Determine the (x, y) coordinate at the center of the cell enclosing the given text.  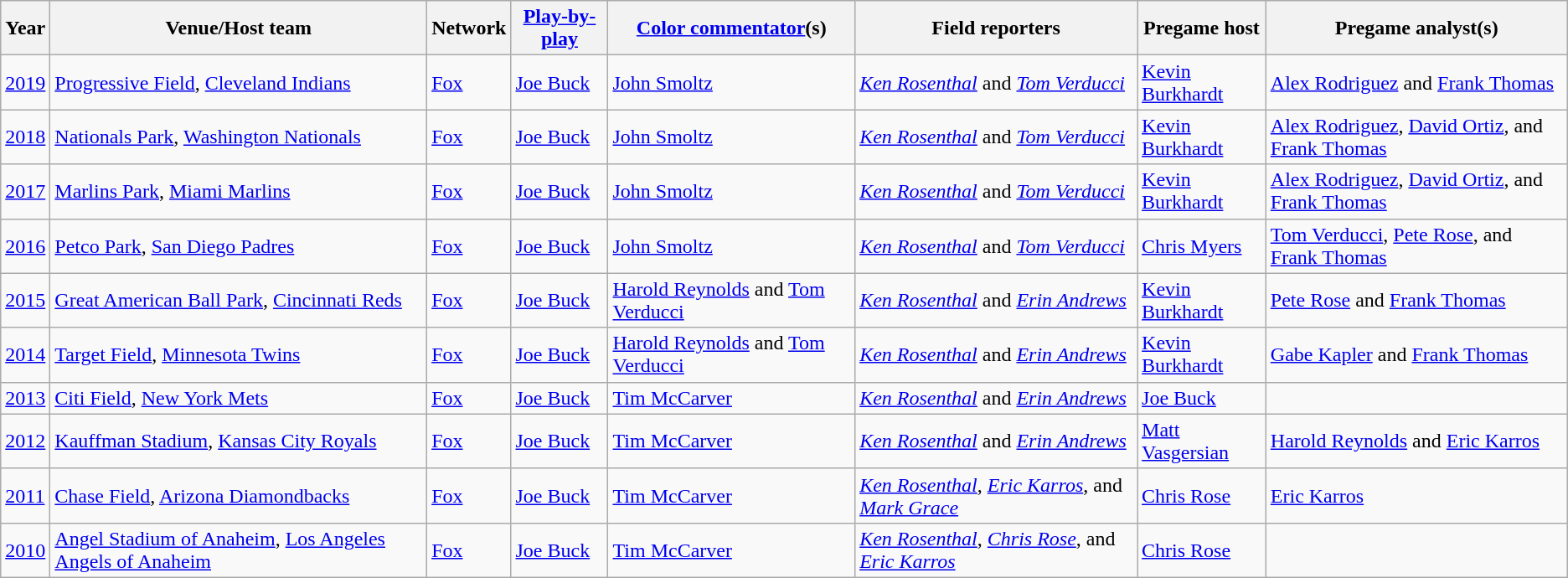
Chris Myers (1202, 246)
2010 (25, 550)
Alex Rodriguez and Frank Thomas (1416, 82)
Harold Reynolds and Eric Karros (1416, 441)
Tom Verducci, Pete Rose, and Frank Thomas (1416, 246)
Play-by-play (560, 28)
Field reporters (997, 28)
Great American Ball Park, Cincinnati Reds (239, 300)
2019 (25, 82)
Network (469, 28)
Color commentator(s) (732, 28)
Kauffman Stadium, Kansas City Royals (239, 441)
Angel Stadium of Anaheim, Los Angeles Angels of Anaheim (239, 550)
Gabe Kapler and Frank Thomas (1416, 355)
Ken Rosenthal, Eric Karros, and Mark Grace (997, 496)
Progressive Field, Cleveland Indians (239, 82)
Ken Rosenthal, Chris Rose, and Eric Karros (997, 550)
Citi Field, New York Mets (239, 398)
Chase Field, Arizona Diamondbacks (239, 496)
2011 (25, 496)
Venue/Host team (239, 28)
Eric Karros (1416, 496)
Target Field, Minnesota Twins (239, 355)
2018 (25, 137)
2014 (25, 355)
2017 (25, 191)
Marlins Park, Miami Marlins (239, 191)
Matt Vasgersian (1202, 441)
2013 (25, 398)
Pregame analyst(s) (1416, 28)
Nationals Park, Washington Nationals (239, 137)
Pregame host (1202, 28)
2016 (25, 246)
Pete Rose and Frank Thomas (1416, 300)
Year (25, 28)
2012 (25, 441)
2015 (25, 300)
Petco Park, San Diego Padres (239, 246)
